Return [X, Y] of the center of cell containing provided text 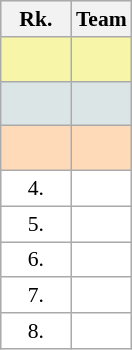
6. [36, 260]
4. [36, 189]
Rk. [36, 19]
Team [102, 19]
7. [36, 296]
5. [36, 224]
8. [36, 331]
